Output the (X, Y) coordinate of the center of the cell containing the given text.  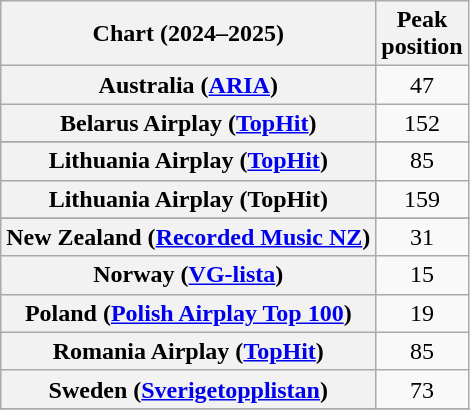
Belarus Airplay (TopHit) (188, 123)
Australia (ARIA) (188, 85)
Poland (Polish Airplay Top 100) (188, 313)
31 (422, 237)
152 (422, 123)
73 (422, 389)
19 (422, 313)
47 (422, 85)
Chart (2024–2025) (188, 34)
Romania Airplay (TopHit) (188, 351)
Peakposition (422, 34)
15 (422, 275)
New Zealand (Recorded Music NZ) (188, 237)
Sweden (Sverigetopplistan) (188, 389)
159 (422, 199)
Norway (VG-lista) (188, 275)
